Determine the (x, y) coordinate at the center of the cell enclosing the given text.  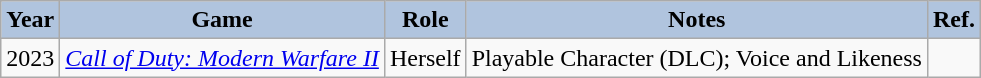
Playable Character (DLC); Voice and Likeness (696, 58)
Year (30, 20)
Herself (425, 58)
2023 (30, 58)
Call of Duty: Modern Warfare II (222, 58)
Ref. (954, 20)
Game (222, 20)
Notes (696, 20)
Role (425, 20)
